Locate the cell with the specified text and output its [X, Y] center coordinate. 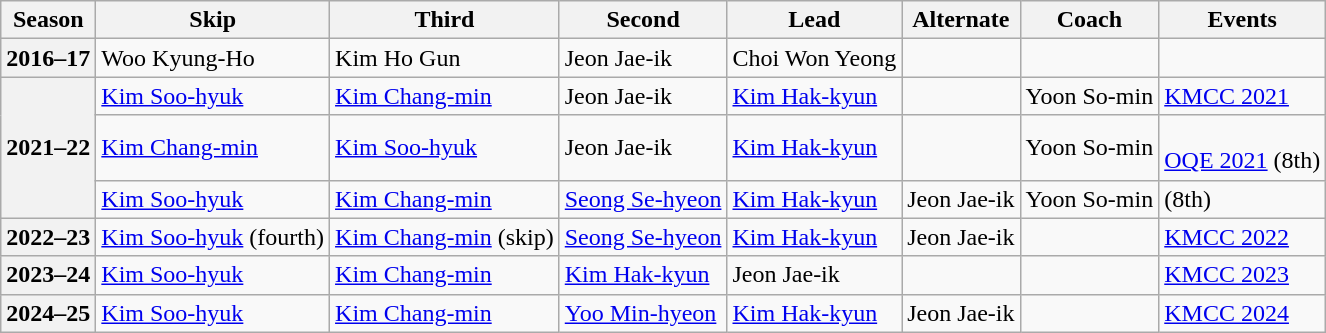
Lead [814, 20]
Third [445, 20]
OQE 2021 (8th) [1242, 148]
Woo Kyung-Ho [213, 58]
Second [643, 20]
2023–24 [48, 275]
2022–23 [48, 237]
KMCC 2021 [1242, 96]
Kim Chang-min (skip) [445, 237]
2016–17 [48, 58]
Kim Soo-hyuk (fourth) [213, 237]
Skip [213, 20]
Season [48, 20]
Alternate [961, 20]
(8th) [1242, 199]
KMCC 2022 [1242, 237]
Yoo Min-hyeon [643, 313]
Events [1242, 20]
2024–25 [48, 313]
KMCC 2024 [1242, 313]
Choi Won Yeong [814, 58]
Kim Ho Gun [445, 58]
KMCC 2023 [1242, 275]
Coach [1090, 20]
2021–22 [48, 148]
